Determine the (X, Y) coordinate at the center of the cell enclosing the given text.  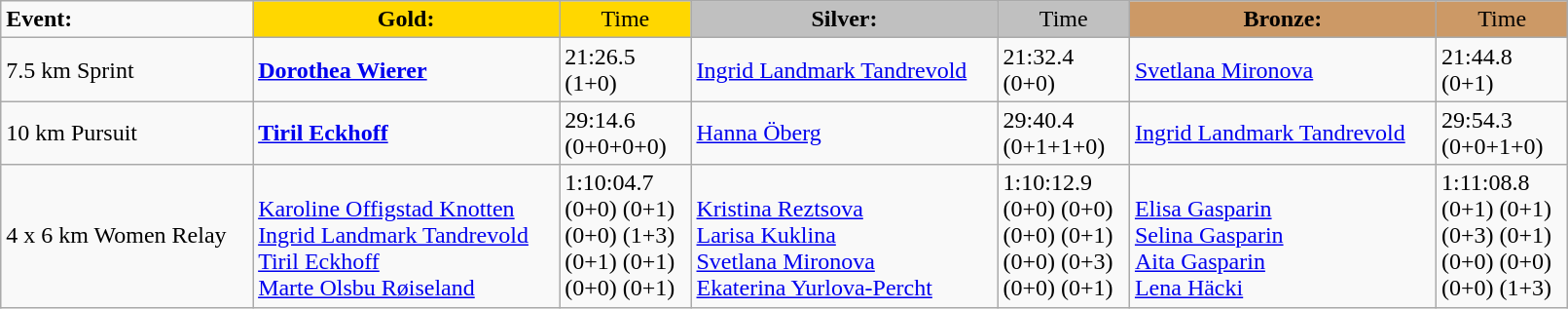
Karoline Offigstad KnottenIngrid Landmark TandrevoldTiril EckhoffMarte Olsbu Røiseland (407, 236)
Svetlana Mironova (1283, 70)
Gold: (407, 19)
1:10:12.9(0+0) (0+0)(0+0) (0+1)(0+0) (0+3)(0+0) (0+1) (1063, 236)
Elisa GasparinSelina GasparinAita GasparinLena Häcki (1283, 236)
1:10:04.7(0+0) (0+1)(0+0) (1+3)(0+1) (0+1)(0+0) (0+1) (625, 236)
Event: (127, 19)
Kristina ReztsovaLarisa KuklinaSvetlana MironovaEkaterina Yurlova-Percht (845, 236)
Dorothea Wierer (407, 70)
21:44.8(0+1) (1501, 70)
4 x 6 km Women Relay (127, 236)
29:54.3(0+0+1+0) (1501, 133)
21:26.5(1+0) (625, 70)
Tiril Eckhoff (407, 133)
Silver: (845, 19)
1:11:08.8(0+1) (0+1)(0+3) (0+1)(0+0) (0+0)(0+0) (1+3) (1501, 236)
Bronze: (1283, 19)
10 km Pursuit (127, 133)
21:32.4(0+0) (1063, 70)
29:14.6(0+0+0+0) (625, 133)
7.5 km Sprint (127, 70)
29:40.4(0+1+1+0) (1063, 133)
Hanna Öberg (845, 133)
